Find where the given text appears and provide that cell's center as (X, Y) coordinate. 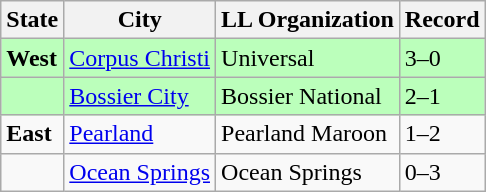
East (32, 134)
0–3 (442, 172)
Record (442, 20)
1–2 (442, 134)
Bossier City (140, 96)
West (32, 58)
Corpus Christi (140, 58)
City (140, 20)
3–0 (442, 58)
LL Organization (308, 20)
Pearland (140, 134)
Universal (308, 58)
2–1 (442, 96)
Bossier National (308, 96)
Pearland Maroon (308, 134)
State (32, 20)
